Search for the cell housing the specified text and yield its (x, y) center coordinate. 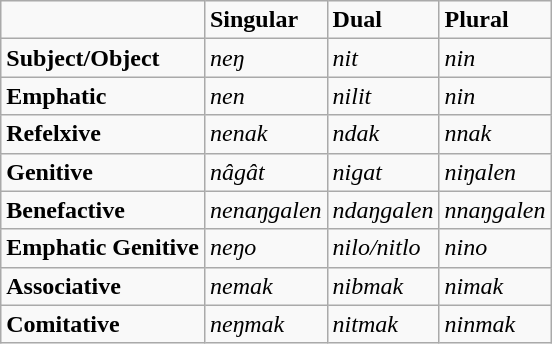
nnaŋgalen (495, 210)
niŋalen (495, 172)
ndak (383, 134)
Benefactive (103, 210)
nenak (266, 134)
Comitative (103, 324)
Emphatic Genitive (103, 248)
nemak (266, 286)
Emphatic (103, 96)
neŋo (266, 248)
Associative (103, 286)
Dual (383, 20)
nnak (495, 134)
nimak (495, 286)
nit (383, 58)
nibmak (383, 286)
ninmak (495, 324)
neŋmak (266, 324)
nenaŋgalen (266, 210)
ndaŋgalen (383, 210)
Singular (266, 20)
nen (266, 96)
neŋ (266, 58)
Refelxive (103, 134)
nilit (383, 96)
nâgât (266, 172)
Genitive (103, 172)
Plural (495, 20)
nigat (383, 172)
Subject/Object (103, 58)
nino (495, 248)
nitmak (383, 324)
nilo/nitlo (383, 248)
